Find where the given text appears and provide that cell's center as (X, Y) coordinate. 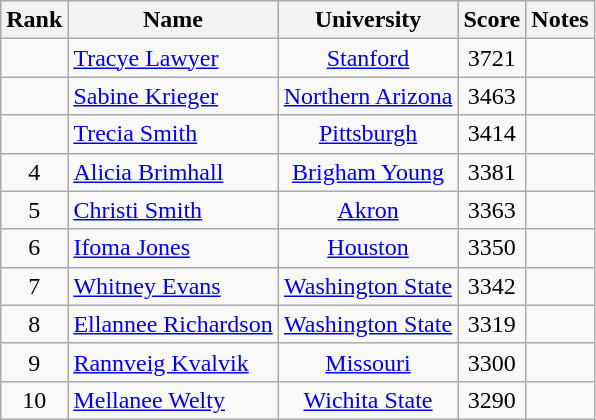
Notes (560, 20)
University (368, 20)
Score (492, 20)
4 (34, 172)
3381 (492, 172)
Trecia Smith (173, 134)
3721 (492, 58)
3300 (492, 362)
Rannveig Kvalvik (173, 362)
Wichita State (368, 400)
Name (173, 20)
Ifoma Jones (173, 248)
Rank (34, 20)
Tracye Lawyer (173, 58)
Ellannee Richardson (173, 324)
Houston (368, 248)
Alicia Brimhall (173, 172)
3363 (492, 210)
7 (34, 286)
Christi Smith (173, 210)
3342 (492, 286)
3290 (492, 400)
Brigham Young (368, 172)
6 (34, 248)
9 (34, 362)
Mellanee Welty (173, 400)
10 (34, 400)
Whitney Evans (173, 286)
5 (34, 210)
3414 (492, 134)
Stanford (368, 58)
8 (34, 324)
Pittsburgh (368, 134)
Northern Arizona (368, 96)
Sabine Krieger (173, 96)
Missouri (368, 362)
Akron (368, 210)
3350 (492, 248)
3319 (492, 324)
3463 (492, 96)
